For the text-containing cell, return its midpoint in (x, y) coordinate format. 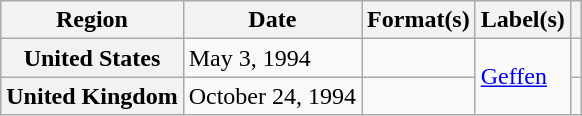
Geffen (522, 77)
October 24, 1994 (272, 96)
Region (92, 20)
Date (272, 20)
Label(s) (522, 20)
United Kingdom (92, 96)
United States (92, 58)
Format(s) (419, 20)
May 3, 1994 (272, 58)
